Identify which cell holds the provided text, then report its [X, Y] central coordinate. 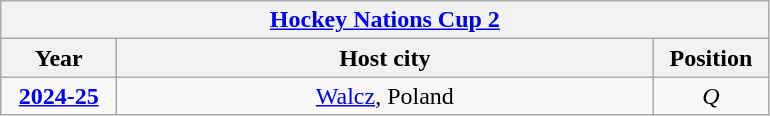
Year [59, 58]
Walcz, Poland [385, 96]
Host city [385, 58]
Q [711, 96]
2024-25 [59, 96]
Hockey Nations Cup 2 [385, 20]
Position [711, 58]
